Scan for the cell matching the given text and deliver its [X, Y] coordinate at center. 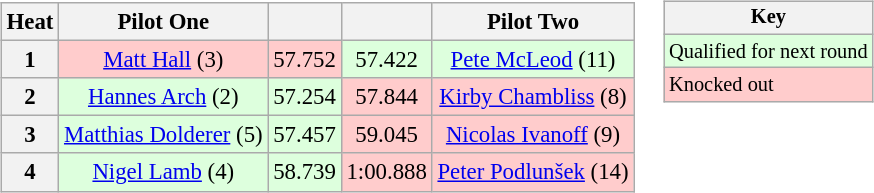
4 [30, 172]
57.457 [304, 135]
57.422 [386, 60]
2 [30, 97]
Pete McLeod (11) [533, 60]
Key [768, 18]
Knocked out [768, 85]
1 [30, 60]
57.844 [386, 97]
Kirby Chambliss (8) [533, 97]
Nigel Lamb (4) [164, 172]
Heat [30, 22]
Peter Podlunšek (14) [533, 172]
58.739 [304, 172]
Matt Hall (3) [164, 60]
57.254 [304, 97]
3 [30, 135]
Pilot One [164, 22]
Qualified for next round [768, 51]
Matthias Dolderer (5) [164, 135]
Nicolas Ivanoff (9) [533, 135]
59.045 [386, 135]
57.752 [304, 60]
Pilot Two [533, 22]
Hannes Arch (2) [164, 97]
1:00.888 [386, 172]
